Provide the (X, Y) coordinate of the cell's center where the given text is located.  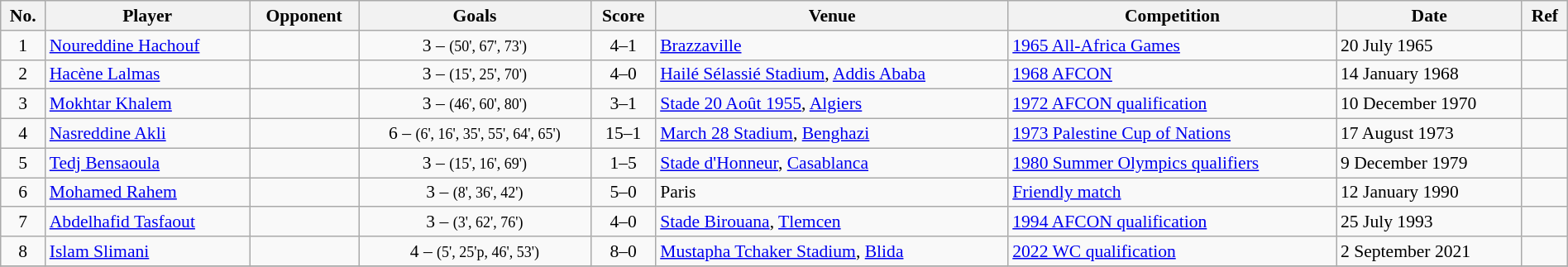
1980 Summer Olympics qualifiers (1173, 163)
Mokhtar Khalem (147, 104)
6 – (6', 16', 35', 55', 64', 65') (475, 134)
Date (1429, 16)
3 – (15', 16', 69') (475, 163)
6 (23, 193)
Brazzaville (832, 45)
1968 AFCON (1173, 74)
March 28 Stadium, Benghazi (832, 134)
Ref (1545, 16)
3 – (50', 67', 73') (475, 45)
Tedj Bensaoula (147, 163)
Stade Birouana, Tlemcen (832, 222)
3 – (46', 60', 80') (475, 104)
Competition (1173, 16)
Mustapha Tchaker Stadium, Blida (832, 251)
Opponent (304, 16)
3–1 (624, 104)
2 September 2021 (1429, 251)
Islam Slimani (147, 251)
Mohamed Rahem (147, 193)
3 (23, 104)
2 (23, 74)
4 (23, 134)
4–1 (624, 45)
Stade d'Honneur, Casablanca (832, 163)
5–0 (624, 193)
Hacène Lalmas (147, 74)
Player (147, 16)
Abdelhafid Tasfaout (147, 222)
1994 AFCON qualification (1173, 222)
Nasreddine Akli (147, 134)
3 – (15', 25', 70') (475, 74)
20 July 1965 (1429, 45)
3 – (8', 36', 42') (475, 193)
9 December 1979 (1429, 163)
Hailé Sélassié Stadium, Addis Ababa (832, 74)
3 – (3', 62', 76') (475, 222)
1 (23, 45)
Noureddine Hachouf (147, 45)
Friendly match (1173, 193)
15–1 (624, 134)
10 December 1970 (1429, 104)
5 (23, 163)
1–5 (624, 163)
12 January 1990 (1429, 193)
2022 WC qualification (1173, 251)
1972 AFCON qualification (1173, 104)
4 – (5', 25'p, 46', 53') (475, 251)
Stade 20 Août 1955, Algiers (832, 104)
No. (23, 16)
7 (23, 222)
Venue (832, 16)
8–0 (624, 251)
14 January 1968 (1429, 74)
1965 All-Africa Games (1173, 45)
1973 Palestine Cup of Nations (1173, 134)
Goals (475, 16)
Score (624, 16)
Paris (832, 193)
25 July 1993 (1429, 222)
8 (23, 251)
17 August 1973 (1429, 134)
